Output the (x, y) coordinate of the center of the cell containing the given text.  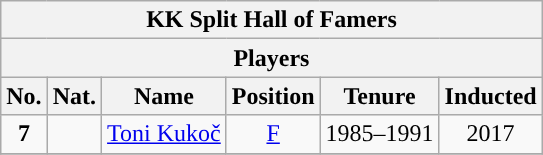
F (273, 134)
KK Split Hall of Famers (272, 20)
2017 (490, 134)
7 (24, 134)
Name (164, 96)
No. (24, 96)
Players (272, 58)
Position (273, 96)
1985–1991 (380, 134)
Inducted (490, 96)
Nat. (74, 96)
Toni Kukoč (164, 134)
Tenure (380, 96)
